Pinpoint the cell where the given text exists, returning its [x, y] midpoint coordinate. 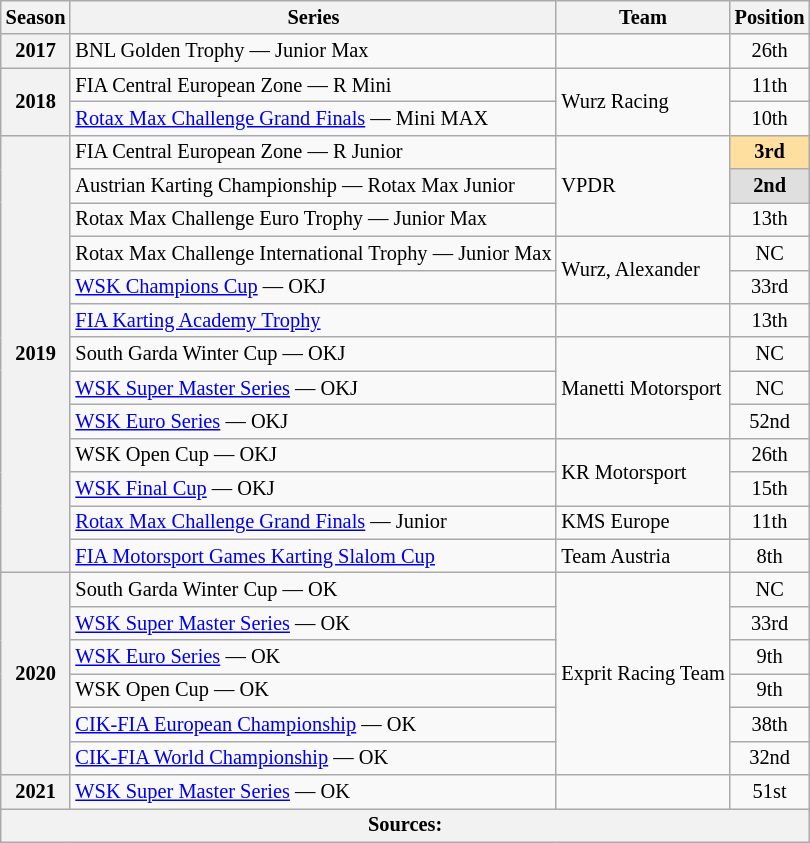
2nd [770, 186]
Rotax Max Challenge Grand Finals — Junior [313, 522]
FIA Central European Zone — R Junior [313, 152]
FIA Central European Zone — R Mini [313, 85]
Rotax Max Challenge Euro Trophy — Junior Max [313, 219]
Season [36, 17]
51st [770, 791]
Position [770, 17]
8th [770, 556]
Wurz Racing [642, 102]
WSK Champions Cup — OKJ [313, 287]
Sources: [406, 825]
Rotax Max Challenge Grand Finals — Mini MAX [313, 118]
WSK Final Cup — OKJ [313, 489]
CIK-FIA World Championship — OK [313, 758]
Rotax Max Challenge International Trophy — Junior Max [313, 253]
KR Motorsport [642, 472]
Team [642, 17]
FIA Motorsport Games Karting Slalom Cup [313, 556]
32nd [770, 758]
2021 [36, 791]
BNL Golden Trophy — Junior Max [313, 51]
South Garda Winter Cup — OK [313, 589]
10th [770, 118]
2020 [36, 673]
WSK Euro Series — OKJ [313, 421]
2019 [36, 354]
Manetti Motorsport [642, 388]
WSK Open Cup — OKJ [313, 455]
Series [313, 17]
WSK Super Master Series — OKJ [313, 388]
VPDR [642, 186]
52nd [770, 421]
15th [770, 489]
Wurz, Alexander [642, 270]
2018 [36, 102]
South Garda Winter Cup — OKJ [313, 354]
Austrian Karting Championship — Rotax Max Junior [313, 186]
Exprit Racing Team [642, 673]
WSK Open Cup — OK [313, 690]
3rd [770, 152]
Team Austria [642, 556]
WSK Euro Series — OK [313, 657]
FIA Karting Academy Trophy [313, 320]
CIK-FIA European Championship — OK [313, 724]
2017 [36, 51]
38th [770, 724]
KMS Europe [642, 522]
